Capture the cell that displays the provided text and extract its (X, Y) central coordinate. 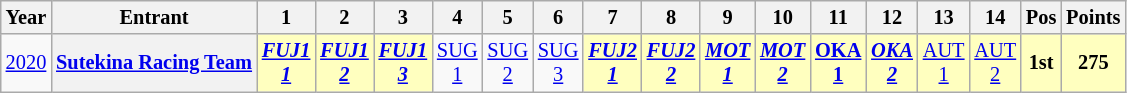
4 (457, 17)
275 (1093, 63)
1 (286, 17)
Year (26, 17)
2020 (26, 63)
FUJ13 (403, 63)
10 (782, 17)
Entrant (154, 17)
AUT2 (995, 63)
5 (507, 17)
FUJ11 (286, 63)
3 (403, 17)
SUG1 (457, 63)
OKA2 (892, 63)
SUG3 (558, 63)
Points (1093, 17)
1st (1041, 63)
7 (612, 17)
12 (892, 17)
11 (838, 17)
2 (344, 17)
AUT1 (944, 63)
Pos (1041, 17)
FUJ22 (671, 63)
9 (728, 17)
FUJ12 (344, 63)
MOT2 (782, 63)
13 (944, 17)
Sutekina Racing Team (154, 63)
OKA1 (838, 63)
14 (995, 17)
8 (671, 17)
SUG2 (507, 63)
FUJ21 (612, 63)
6 (558, 17)
MOT1 (728, 63)
